Pinpoint the cell where the given text exists, returning its [X, Y] midpoint coordinate. 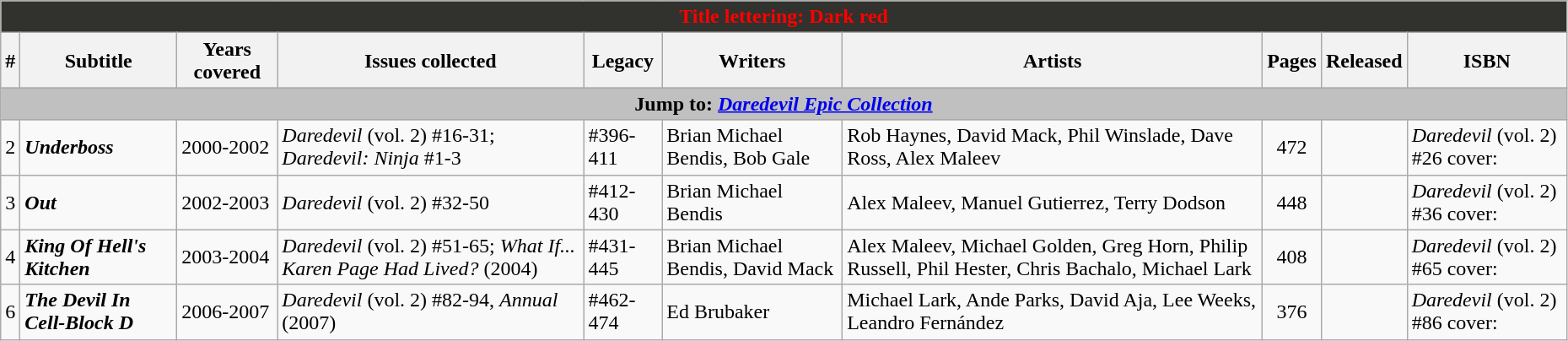
Artists [1053, 61]
376 [1292, 312]
Daredevil (vol. 2) #86 cover: [1486, 312]
2006-2007 [228, 312]
The Devil In Cell-Block D [99, 312]
ISBN [1486, 61]
448 [1292, 203]
Daredevil (vol. 2) #32-50 [430, 203]
Brian Michael Bendis, David Mack [752, 257]
Brian Michael Bendis, Bob Gale [752, 147]
2003-2004 [228, 257]
Jump to: Daredevil Epic Collection [784, 104]
4 [10, 257]
Daredevil (vol. 2) #51-65; What If... Karen Page Had Lived? (2004) [430, 257]
Ed Brubaker [752, 312]
408 [1292, 257]
2002-2003 [228, 203]
472 [1292, 147]
Brian Michael Bendis [752, 203]
Issues collected [430, 61]
#396-411 [622, 147]
Daredevil (vol. 2) #36 cover: [1486, 203]
Writers [752, 61]
King Of Hell's Kitchen [99, 257]
#412-430 [622, 203]
Daredevil (vol. 2) #26 cover: [1486, 147]
Subtitle [99, 61]
#431-445 [622, 257]
Legacy [622, 61]
Alex Maleev, Michael Golden, Greg Horn, Philip Russell, Phil Hester, Chris Bachalo, Michael Lark [1053, 257]
6 [10, 312]
Daredevil (vol. 2) #65 cover: [1486, 257]
Released [1364, 61]
3 [10, 203]
#462-474 [622, 312]
2000-2002 [228, 147]
Pages [1292, 61]
Title lettering: Dark red [784, 17]
Daredevil (vol. 2) #82-94, Annual (2007) [430, 312]
2 [10, 147]
Out [99, 203]
Alex Maleev, Manuel Gutierrez, Terry Dodson [1053, 203]
Rob Haynes, David Mack, Phil Winslade, Dave Ross, Alex Maleev [1053, 147]
Years covered [228, 61]
Michael Lark, Ande Parks, David Aja, Lee Weeks, Leandro Fernández [1053, 312]
Underboss [99, 147]
# [10, 61]
Daredevil (vol. 2) #16-31; Daredevil: Ninja #1-3 [430, 147]
